Detect which cell encompasses the target text, then output its [X, Y] center coordinate. 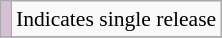
Indicates single release [116, 19]
